For the text-containing cell, return its midpoint in (x, y) coordinate format. 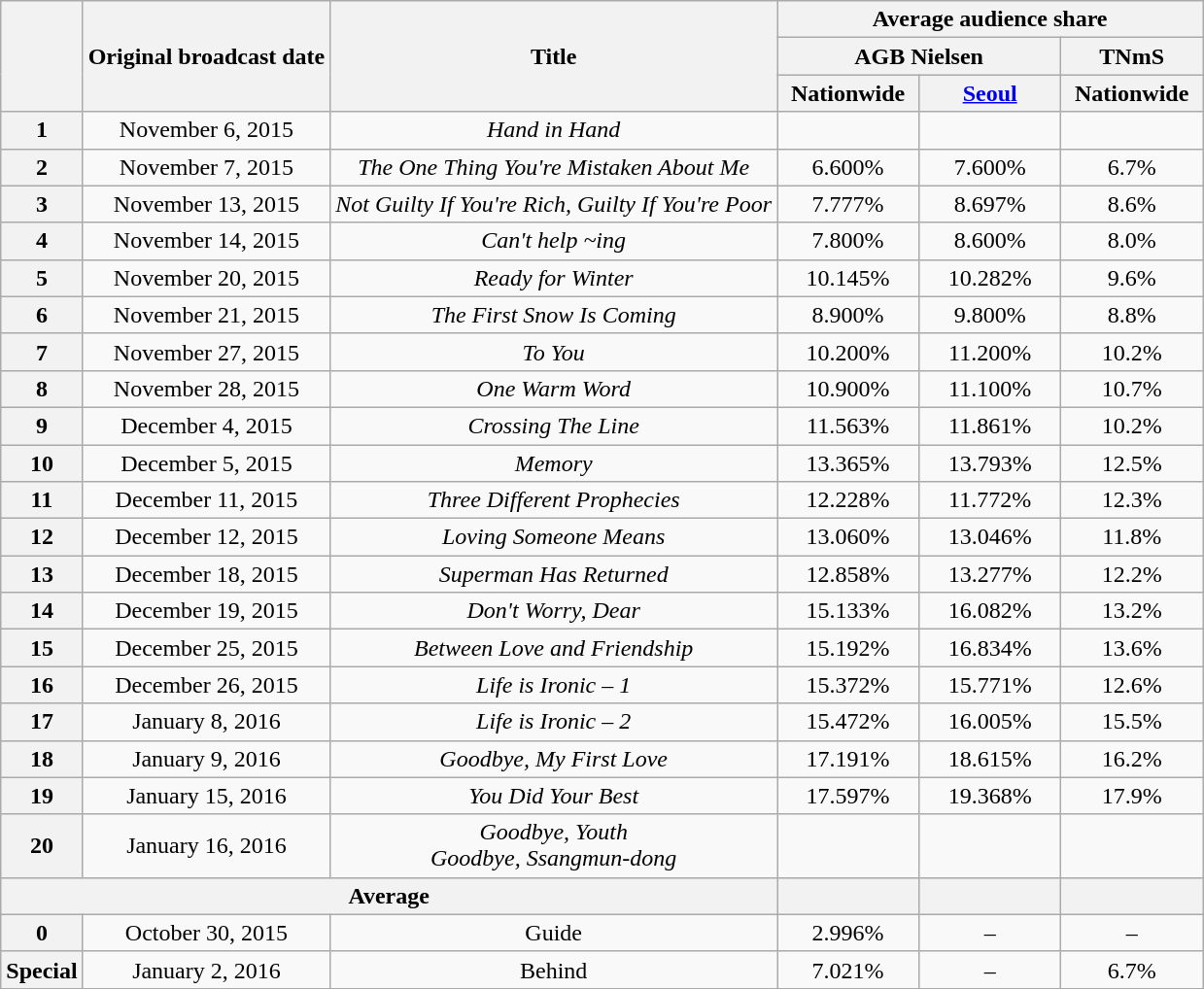
11.772% (990, 500)
13.046% (990, 537)
6 (42, 315)
17.191% (848, 759)
4 (42, 241)
Can't help ~ing (554, 241)
December 12, 2015 (206, 537)
To You (554, 352)
Special (42, 970)
The One Thing You're Mistaken About Me (554, 167)
Don't Worry, Dear (554, 611)
17.597% (848, 796)
Ready for Winter (554, 278)
November 28, 2015 (206, 389)
13.793% (990, 463)
Crossing The Line (554, 426)
13.365% (848, 463)
8.8% (1132, 315)
16.005% (990, 722)
January 8, 2016 (206, 722)
16.082% (990, 611)
19.368% (990, 796)
12.6% (1132, 685)
Loving Someone Means (554, 537)
15 (42, 648)
17.9% (1132, 796)
11.8% (1132, 537)
13.6% (1132, 648)
2.996% (848, 933)
18.615% (990, 759)
1 (42, 130)
12 (42, 537)
Title (554, 56)
19 (42, 796)
11 (42, 500)
Between Love and Friendship (554, 648)
20 (42, 845)
7.600% (990, 167)
11.563% (848, 426)
9.800% (990, 315)
14 (42, 611)
15.192% (848, 648)
10.900% (848, 389)
17 (42, 722)
December 4, 2015 (206, 426)
December 25, 2015 (206, 648)
Three Different Prophecies (554, 500)
2 (42, 167)
8.6% (1132, 204)
November 13, 2015 (206, 204)
11.100% (990, 389)
9.6% (1132, 278)
November 6, 2015 (206, 130)
10 (42, 463)
7.800% (848, 241)
13.2% (1132, 611)
12.228% (848, 500)
8.0% (1132, 241)
January 9, 2016 (206, 759)
December 18, 2015 (206, 574)
TNmS (1132, 56)
7.021% (848, 970)
Not Guilty If You're Rich, Guilty If You're Poor (554, 204)
12.2% (1132, 574)
16.2% (1132, 759)
13 (42, 574)
15.133% (848, 611)
Superman Has Returned (554, 574)
December 26, 2015 (206, 685)
10.145% (848, 278)
November 27, 2015 (206, 352)
18 (42, 759)
8 (42, 389)
Behind (554, 970)
Guide (554, 933)
16 (42, 685)
15.472% (848, 722)
13.277% (990, 574)
8.600% (990, 241)
10.200% (848, 352)
0 (42, 933)
5 (42, 278)
Average audience share (990, 19)
Seoul (990, 93)
12.3% (1132, 500)
15.5% (1132, 722)
6.600% (848, 167)
10.7% (1132, 389)
Hand in Hand (554, 130)
One Warm Word (554, 389)
December 5, 2015 (206, 463)
January 16, 2016 (206, 845)
12.5% (1132, 463)
16.834% (990, 648)
November 20, 2015 (206, 278)
December 19, 2015 (206, 611)
December 11, 2015 (206, 500)
Goodbye, My First Love (554, 759)
The First Snow Is Coming (554, 315)
Life is Ironic – 1 (554, 685)
3 (42, 204)
7.777% (848, 204)
11.200% (990, 352)
10.282% (990, 278)
15.372% (848, 685)
7 (42, 352)
Memory (554, 463)
November 7, 2015 (206, 167)
8.697% (990, 204)
November 21, 2015 (206, 315)
15.771% (990, 685)
January 15, 2016 (206, 796)
Original broadcast date (206, 56)
October 30, 2015 (206, 933)
13.060% (848, 537)
12.858% (848, 574)
8.900% (848, 315)
Goodbye, Youth Goodbye, Ssangmun-dong (554, 845)
Average (389, 896)
Life is Ironic – 2 (554, 722)
9 (42, 426)
November 14, 2015 (206, 241)
11.861% (990, 426)
January 2, 2016 (206, 970)
AGB Nielsen (919, 56)
You Did Your Best (554, 796)
